Find where the given text appears and provide that cell's center as [X, Y] coordinate. 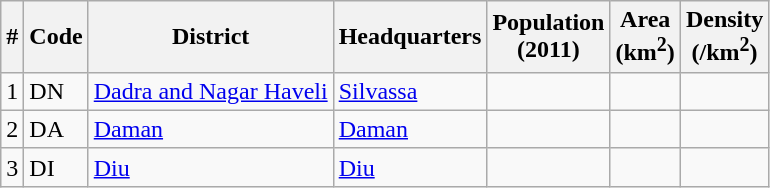
Area (km2) [645, 37]
DN [56, 91]
Headquarters [410, 37]
DA [56, 129]
Density (/km2) [724, 37]
Silvassa [410, 91]
District [210, 37]
Dadra and Nagar Haveli [210, 91]
3 [12, 167]
Population (2011) [548, 37]
# [12, 37]
1 [12, 91]
DI [56, 167]
2 [12, 129]
Code [56, 37]
